Extract the (x, y) coordinate from the center of the cell holding the provided text.  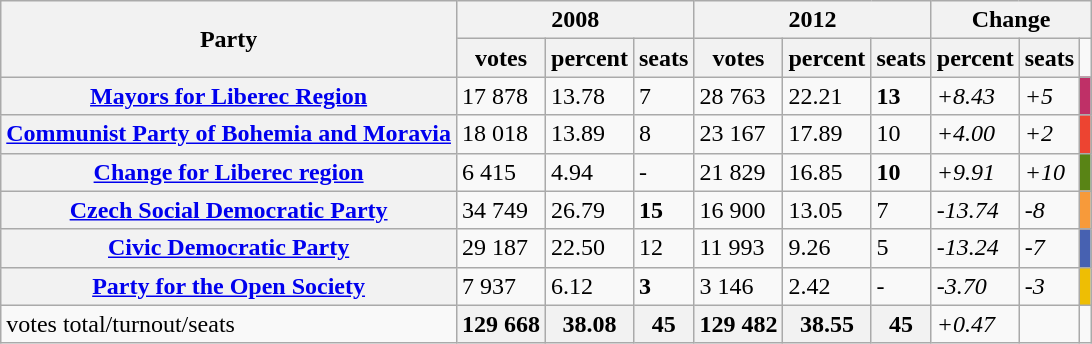
28 763 (738, 96)
-13.24 (975, 248)
16 900 (738, 210)
38.08 (590, 324)
6 415 (500, 172)
2.42 (827, 286)
Communist Party of Bohemia and Moravia (229, 134)
-7 (1049, 248)
6.12 (590, 286)
15 (663, 210)
26.79 (590, 210)
23 167 (738, 134)
Change for Liberec region (229, 172)
29 187 (500, 248)
2008 (574, 20)
38.55 (827, 324)
Civic Democratic Party (229, 248)
+2 (1049, 134)
22.21 (827, 96)
5 (901, 248)
Mayors for Liberec Region (229, 96)
13 (901, 96)
18 018 (500, 134)
13.89 (590, 134)
13.78 (590, 96)
21 829 (738, 172)
34 749 (500, 210)
-8 (1049, 210)
8 (663, 134)
9.26 (827, 248)
+0.47 (975, 324)
129 482 (738, 324)
-3 (1049, 286)
2012 (812, 20)
+9.91 (975, 172)
Party for the Open Society (229, 286)
17.89 (827, 134)
votes total/turnout/seats (229, 324)
-13.74 (975, 210)
16.85 (827, 172)
11 993 (738, 248)
+5 (1049, 96)
7 937 (500, 286)
3 146 (738, 286)
Party (229, 39)
22.50 (590, 248)
129 668 (500, 324)
17 878 (500, 96)
4.94 (590, 172)
+4.00 (975, 134)
+8.43 (975, 96)
+10 (1049, 172)
Czech Social Democratic Party (229, 210)
13.05 (827, 210)
3 (663, 286)
12 (663, 248)
-3.70 (975, 286)
Change (1010, 20)
